From the cell containing the given text, extract its center point as [x, y] coordinate. 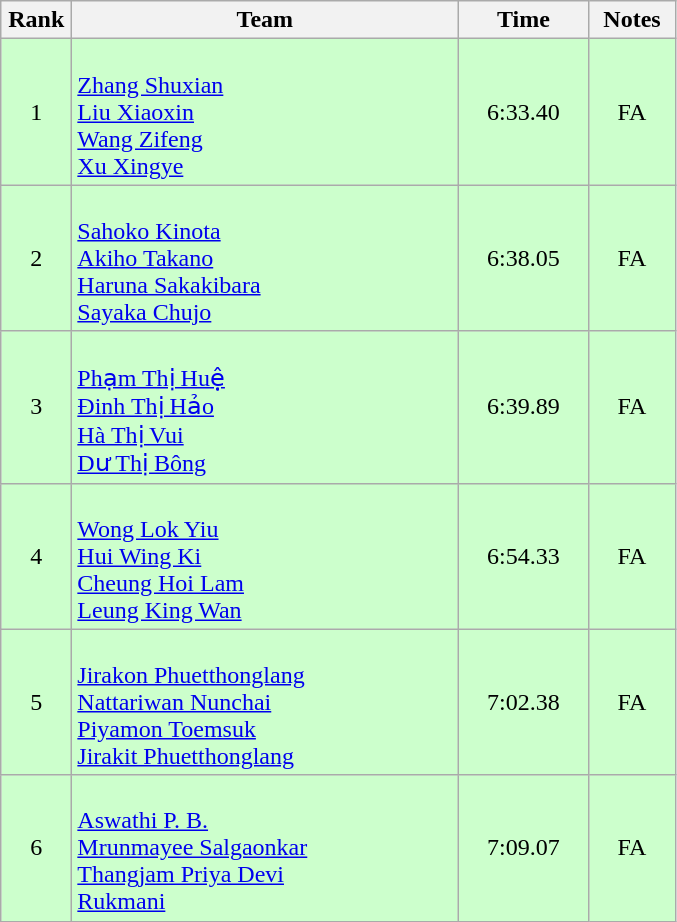
Sahoko KinotaAkiho TakanoHaruna SakakibaraSayaka Chujo [265, 258]
Time [524, 20]
Jirakon PhuetthonglangNattariwan NunchaiPiyamon ToemsukJirakit Phuetthonglang [265, 702]
Zhang ShuxianLiu XiaoxinWang ZifengXu Xingye [265, 112]
6 [36, 848]
6:54.33 [524, 556]
1 [36, 112]
3 [36, 407]
Team [265, 20]
Aswathi P. B.Mrunmayee SalgaonkarThangjam Priya DeviRukmani [265, 848]
6:38.05 [524, 258]
Rank [36, 20]
6:33.40 [524, 112]
Phạm Thị HuệĐinh Thị HảoHà Thị VuiDư Thị Bông [265, 407]
2 [36, 258]
7:02.38 [524, 702]
Wong Lok YiuHui Wing KiCheung Hoi LamLeung King Wan [265, 556]
Notes [632, 20]
7:09.07 [524, 848]
6:39.89 [524, 407]
4 [36, 556]
5 [36, 702]
